Find where the given text appears and provide that cell's center as [X, Y] coordinate. 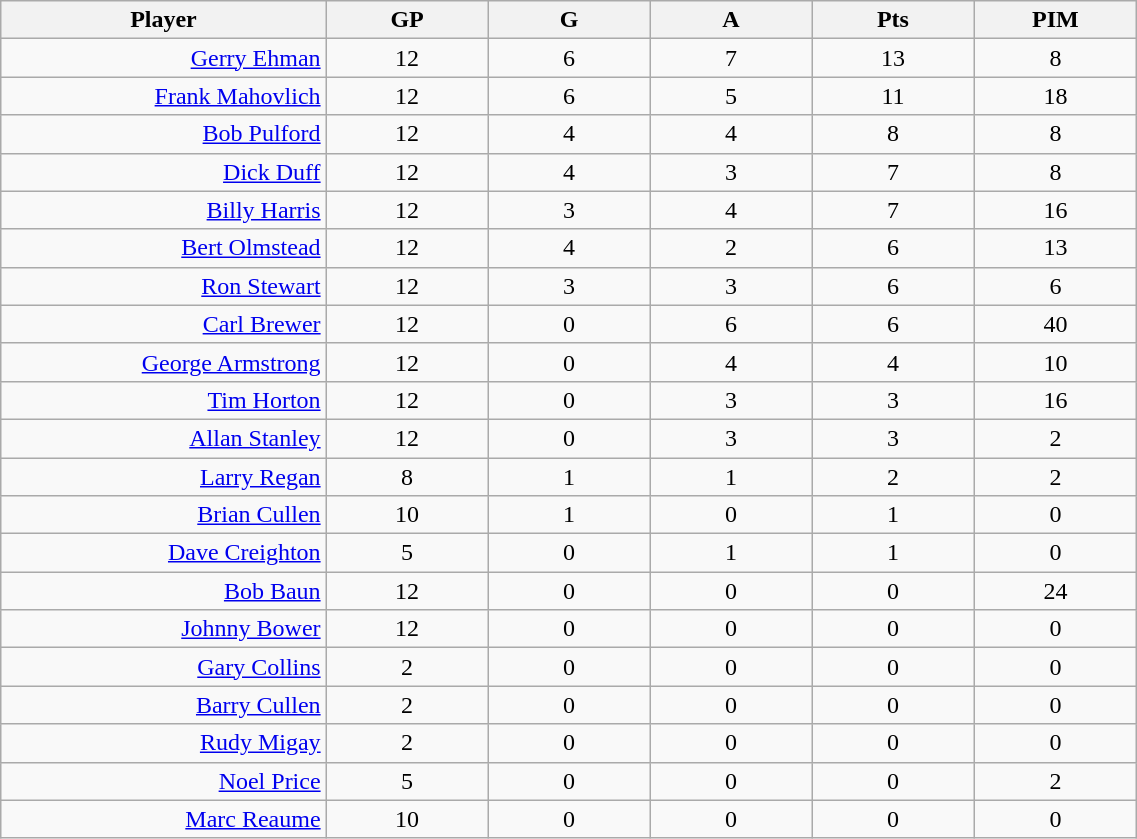
Bert Olmstead [164, 248]
Barry Cullen [164, 705]
18 [1056, 96]
Bob Pulford [164, 134]
Bob Baun [164, 591]
Rudy Migay [164, 743]
G [569, 20]
Billy Harris [164, 210]
24 [1056, 591]
40 [1056, 324]
Frank Mahovlich [164, 96]
Carl Brewer [164, 324]
Johnny Bower [164, 629]
Tim Horton [164, 400]
PIM [1056, 20]
Allan Stanley [164, 438]
Pts [893, 20]
Gerry Ehman [164, 58]
Larry Regan [164, 477]
Dick Duff [164, 172]
Brian Cullen [164, 515]
Marc Reaume [164, 819]
Dave Creighton [164, 553]
Player [164, 20]
George Armstrong [164, 362]
A [731, 20]
Noel Price [164, 781]
11 [893, 96]
Gary Collins [164, 667]
Ron Stewart [164, 286]
GP [407, 20]
